Detect which cell encompasses the target text, then output its [X, Y] center coordinate. 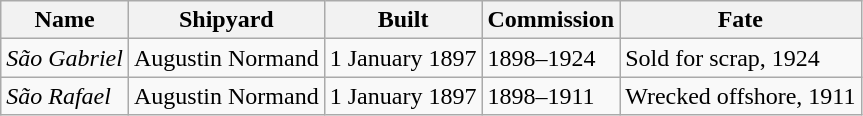
1898–1911 [551, 96]
Fate [740, 20]
Commission [551, 20]
Name [65, 20]
São Gabriel [65, 58]
São Rafael [65, 96]
Shipyard [226, 20]
1898–1924 [551, 58]
Wrecked offshore, 1911 [740, 96]
Sold for scrap, 1924 [740, 58]
Built [403, 20]
